Detect which cell encompasses the target text, then output its [x, y] center coordinate. 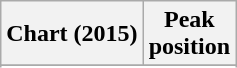
Peakposition [189, 34]
Chart (2015) [72, 34]
